Capture the cell that displays the provided text and extract its (X, Y) central coordinate. 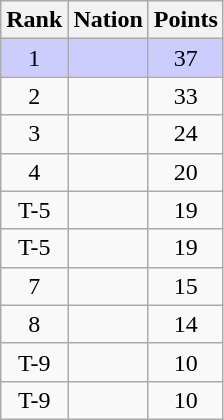
33 (186, 96)
24 (186, 134)
4 (34, 172)
20 (186, 172)
15 (186, 286)
2 (34, 96)
14 (186, 324)
8 (34, 324)
Points (186, 20)
7 (34, 286)
37 (186, 58)
Rank (34, 20)
3 (34, 134)
1 (34, 58)
Nation (108, 20)
